For the text-containing cell, return its midpoint in (x, y) coordinate format. 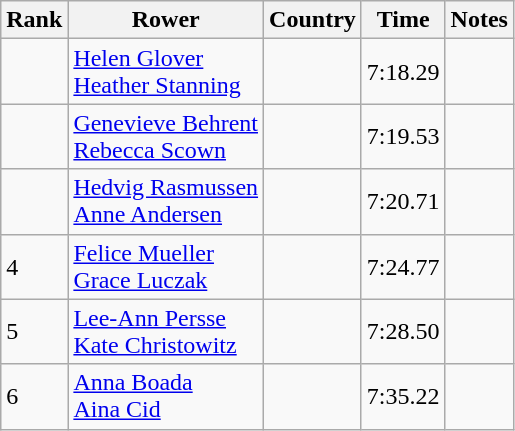
7:19.53 (403, 136)
5 (34, 332)
Lee-Ann PersseKate Christowitz (166, 332)
Rower (166, 20)
7:20.71 (403, 202)
Anna BoadaAina Cid (166, 396)
Hedvig RasmussenAnne Andersen (166, 202)
7:35.22 (403, 396)
4 (34, 266)
Country (313, 20)
Genevieve BehrentRebecca Scown (166, 136)
Helen GloverHeather Stanning (166, 72)
7:28.50 (403, 332)
7:24.77 (403, 266)
Notes (479, 20)
Rank (34, 20)
6 (34, 396)
Time (403, 20)
Felice MuellerGrace Luczak (166, 266)
7:18.29 (403, 72)
